For the text-containing cell, return its midpoint in (X, Y) coordinate format. 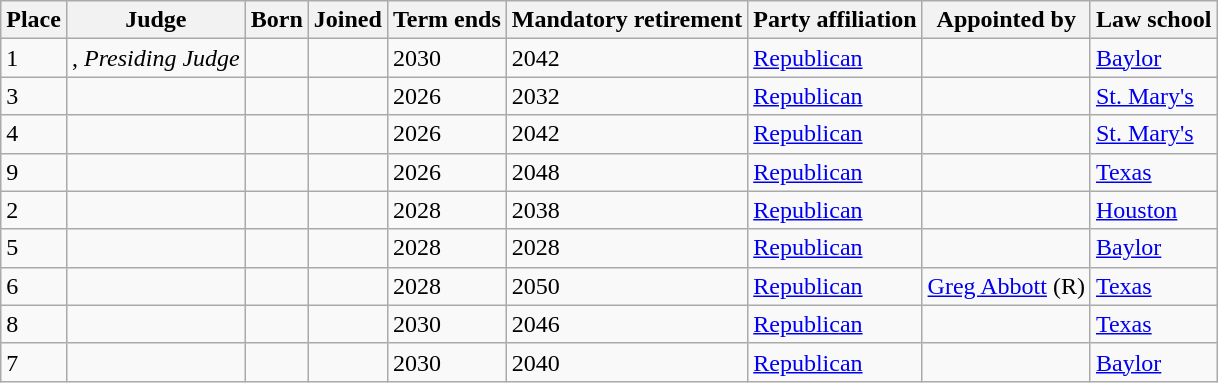
2 (34, 210)
7 (34, 362)
2038 (626, 210)
8 (34, 324)
Houston (1153, 210)
Party affiliation (835, 20)
5 (34, 248)
2048 (626, 172)
Place (34, 20)
Greg Abbott (R) (1006, 286)
2032 (626, 96)
2046 (626, 324)
Mandatory retirement (626, 20)
Joined (348, 20)
Appointed by (1006, 20)
Term ends (446, 20)
2040 (626, 362)
Law school (1153, 20)
1 (34, 58)
2050 (626, 286)
Born (276, 20)
9 (34, 172)
Judge (156, 20)
3 (34, 96)
4 (34, 134)
, Presiding Judge (156, 58)
6 (34, 286)
